From the cell containing the given text, extract its center point as [X, Y] coordinate. 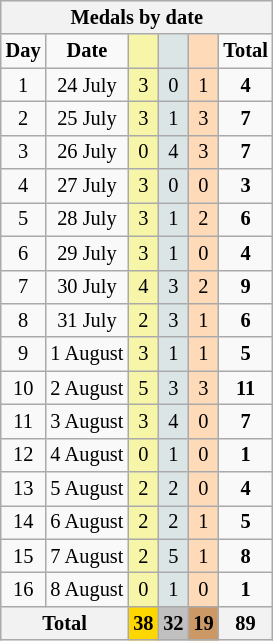
1 August [88, 354]
Medals by date [137, 17]
28 July [88, 219]
4 August [88, 455]
5 August [88, 489]
Day [24, 51]
25 July [88, 118]
3 August [88, 421]
38 [143, 623]
19 [203, 623]
13 [24, 489]
32 [173, 623]
29 July [88, 253]
27 July [88, 186]
10 [24, 388]
12 [24, 455]
7 August [88, 556]
31 July [88, 320]
89 [245, 623]
8 August [88, 589]
6 August [88, 522]
2 August [88, 388]
26 July [88, 152]
24 July [88, 85]
16 [24, 589]
14 [24, 522]
30 July [88, 287]
Date [88, 51]
15 [24, 556]
